Locate the cell with the specified text and output its [X, Y] center coordinate. 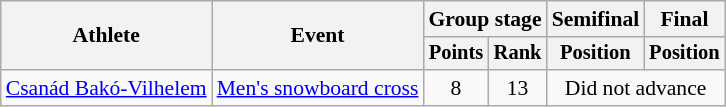
Rank [517, 54]
Did not advance [636, 88]
8 [456, 88]
Group stage [484, 19]
Final [684, 19]
Semifinal [596, 19]
Event [318, 36]
Men's snowboard cross [318, 88]
Athlete [106, 36]
13 [517, 88]
Csanád Bakó-Vilhelem [106, 88]
Points [456, 54]
